Search for the cell housing the specified text and yield its (X, Y) center coordinate. 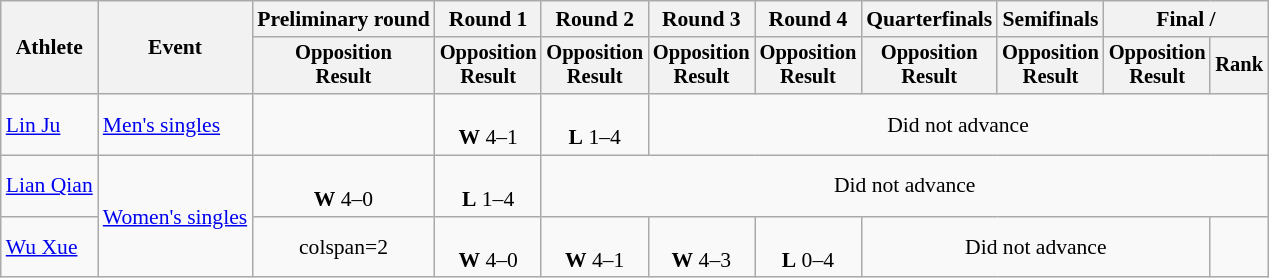
Women's singles (175, 217)
Lin Ju (50, 124)
Athlete (50, 48)
Final / (1186, 19)
L 0–4 (808, 248)
Semifinals (1050, 19)
Men's singles (175, 124)
Quarterfinals (929, 19)
Round 2 (594, 19)
Round 4 (808, 19)
colspan=2 (344, 248)
W 4–3 (702, 248)
Lian Qian (50, 186)
Wu Xue (50, 248)
Event (175, 48)
Rank (1239, 66)
Round 1 (488, 19)
Round 3 (702, 19)
Preliminary round (344, 19)
